Output the [X, Y] coordinate of the center of the cell containing the given text.  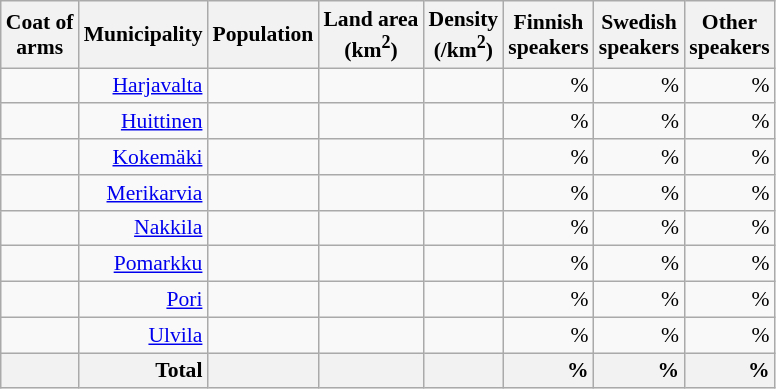
Ulvila [144, 335]
Harjavalta [144, 86]
Nakkila [144, 228]
Kokemäki [144, 157]
Pomarkku [144, 264]
Otherspeakers [729, 34]
Population [262, 34]
Pori [144, 300]
Municipality [144, 34]
Huittinen [144, 122]
Land area(km2) [370, 34]
Total [144, 371]
Coat ofarms [40, 34]
Finnishspeakers [548, 34]
Density(/km2) [463, 34]
Merikarvia [144, 193]
Swedishspeakers [639, 34]
